Detect which cell encompasses the target text, then output its [X, Y] center coordinate. 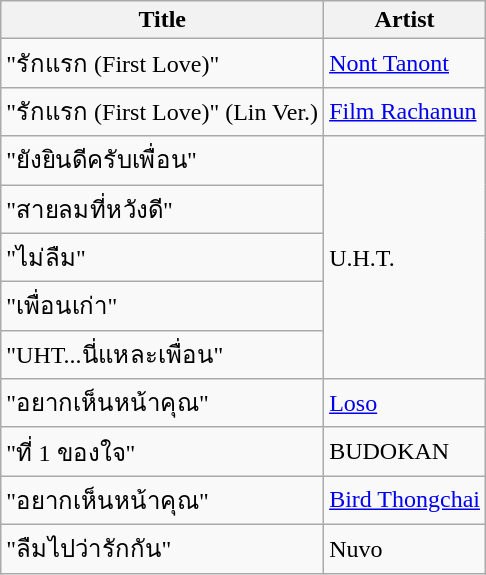
Nuvo [405, 548]
U.H.T. [405, 258]
"ยังยินดีครับเพื่อน" [162, 160]
Nont Tanont [405, 64]
"UHT...นี่แหละเพื่อน" [162, 354]
Title [162, 20]
"ที่ 1 ของใจ" [162, 452]
Film Rachanun [405, 112]
"สายลมที่หวังดี" [162, 208]
Loso [405, 404]
Bird Thongchai [405, 500]
Artist [405, 20]
"รักแรก (First Love)" [162, 64]
"ไม่ลืม" [162, 258]
BUDOKAN [405, 452]
"เพื่อนเก่า" [162, 306]
"รักแรก (First Love)" (Lin Ver.) [162, 112]
"ลืมไปว่ารักกัน" [162, 548]
